Output the [X, Y] coordinate of the center of the cell containing the given text.  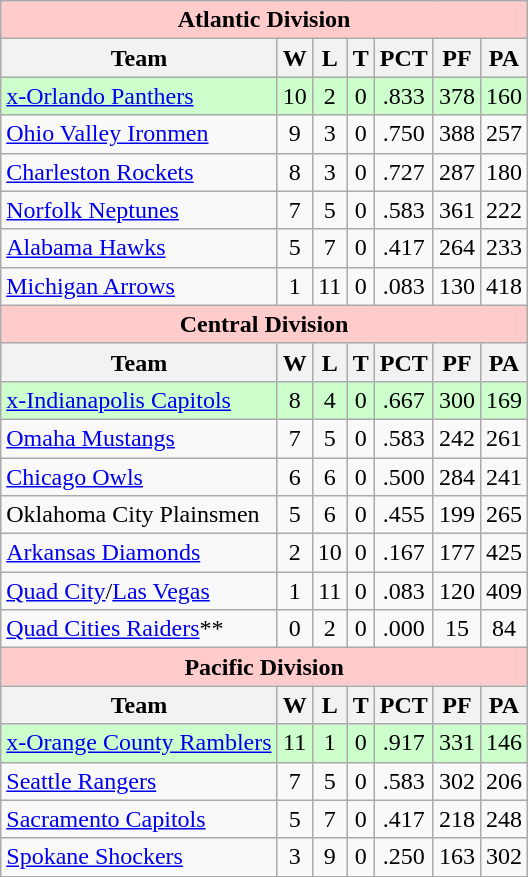
218 [456, 819]
Quad City/Las Vegas [139, 591]
Oklahoma City Plainsmen [139, 515]
409 [504, 591]
248 [504, 819]
331 [456, 743]
177 [456, 553]
Pacific Division [264, 667]
.917 [404, 743]
.250 [404, 857]
261 [504, 438]
284 [456, 477]
15 [456, 629]
84 [504, 629]
.000 [404, 629]
Michigan Arrows [139, 286]
222 [504, 210]
Atlantic Division [264, 20]
Seattle Rangers [139, 781]
.455 [404, 515]
388 [456, 134]
.750 [404, 134]
146 [504, 743]
130 [456, 286]
163 [456, 857]
Sacramento Capitols [139, 819]
Chicago Owls [139, 477]
Central Division [264, 324]
.167 [404, 553]
x-Orange County Ramblers [139, 743]
169 [504, 400]
378 [456, 96]
.833 [404, 96]
.500 [404, 477]
361 [456, 210]
x-Orlando Panthers [139, 96]
4 [330, 400]
241 [504, 477]
Norfolk Neptunes [139, 210]
120 [456, 591]
199 [456, 515]
Alabama Hawks [139, 248]
Omaha Mustangs [139, 438]
242 [456, 438]
Spokane Shockers [139, 857]
.667 [404, 400]
265 [504, 515]
418 [504, 286]
.727 [404, 172]
160 [504, 96]
257 [504, 134]
Quad Cities Raiders** [139, 629]
Arkansas Diamonds [139, 553]
300 [456, 400]
Ohio Valley Ironmen [139, 134]
425 [504, 553]
264 [456, 248]
206 [504, 781]
180 [504, 172]
287 [456, 172]
Charleston Rockets [139, 172]
x-Indianapolis Capitols [139, 400]
233 [504, 248]
